Identify which cell holds the provided text, then report its (X, Y) central coordinate. 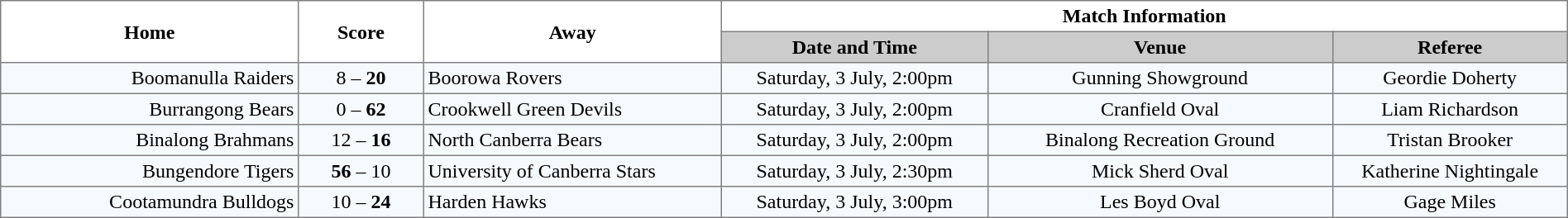
56 – 10 (361, 171)
Venue (1159, 47)
12 – 16 (361, 140)
0 – 62 (361, 109)
Gage Miles (1450, 202)
Les Boyd Oval (1159, 202)
Away (572, 31)
Cootamundra Bulldogs (150, 202)
Bungendore Tigers (150, 171)
Binalong Recreation Ground (1159, 140)
10 – 24 (361, 202)
Liam Richardson (1450, 109)
Mick Sherd Oval (1159, 171)
Binalong Brahmans (150, 140)
North Canberra Bears (572, 140)
Score (361, 31)
Saturday, 3 July, 3:00pm (854, 202)
Saturday, 3 July, 2:30pm (854, 171)
Home (150, 31)
Cranfield Oval (1159, 109)
Harden Hawks (572, 202)
University of Canberra Stars (572, 171)
Geordie Doherty (1450, 78)
Tristan Brooker (1450, 140)
Gunning Showground (1159, 78)
Date and Time (854, 47)
Crookwell Green Devils (572, 109)
Referee (1450, 47)
8 – 20 (361, 78)
Katherine Nightingale (1450, 171)
Match Information (1145, 17)
Boorowa Rovers (572, 78)
Burrangong Bears (150, 109)
Boomanulla Raiders (150, 78)
